Return the (X, Y) coordinate for the center point of the cell that contains the specified text.  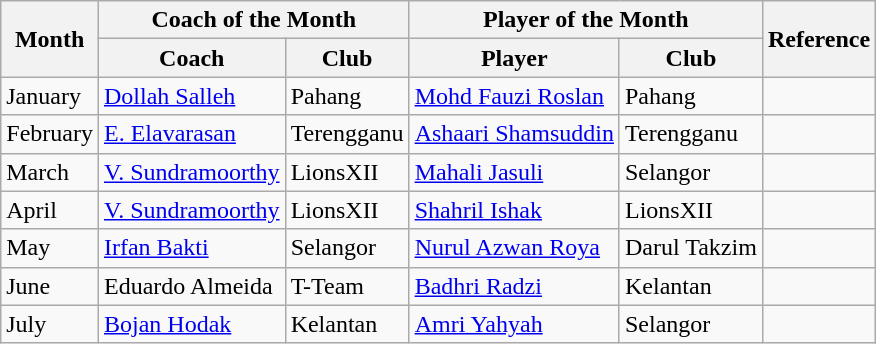
Ashaari Shamsuddin (514, 134)
January (50, 96)
Coach (192, 58)
Nurul Azwan Roya (514, 248)
Darul Takzim (690, 248)
Month (50, 39)
February (50, 134)
Player (514, 58)
May (50, 248)
Bojan Hodak (192, 324)
Shahril Ishak (514, 210)
Reference (818, 39)
Irfan Bakti (192, 248)
Mohd Fauzi Roslan (514, 96)
Dollah Salleh (192, 96)
Amri Yahyah (514, 324)
E. Elavarasan (192, 134)
March (50, 172)
Eduardo Almeida (192, 286)
Player of the Month (586, 20)
Coach of the Month (254, 20)
Badhri Radzi (514, 286)
Mahali Jasuli (514, 172)
April (50, 210)
July (50, 324)
June (50, 286)
T-Team (347, 286)
